Output the [X, Y] coordinate of the center of the cell containing the given text.  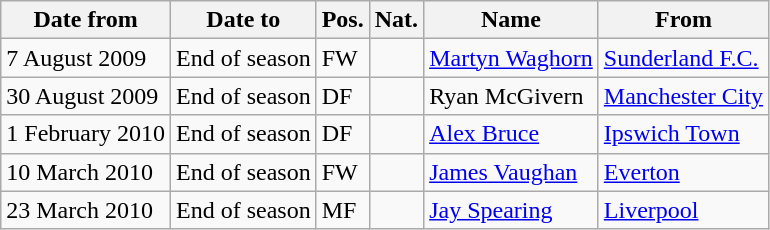
1 February 2010 [86, 134]
23 March 2010 [86, 210]
7 August 2009 [86, 58]
Date from [86, 20]
Liverpool [683, 210]
MF [342, 210]
Sunderland F.C. [683, 58]
Nat. [396, 20]
Pos. [342, 20]
30 August 2009 [86, 96]
Date to [243, 20]
Ipswich Town [683, 134]
Name [512, 20]
Manchester City [683, 96]
Ryan McGivern [512, 96]
Everton [683, 172]
James Vaughan [512, 172]
Alex Bruce [512, 134]
Jay Spearing [512, 210]
Martyn Waghorn [512, 58]
From [683, 20]
10 March 2010 [86, 172]
